Provide the (x, y) coordinate of the cell's center where the given text is located.  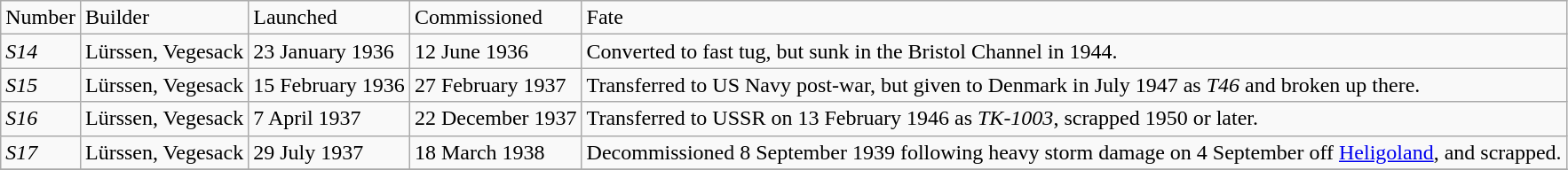
S14 (41, 51)
Decommissioned 8 September 1939 following heavy storm damage on 4 September off Heligoland, and scrapped. (1074, 152)
S17 (41, 152)
Transferred to US Navy post-war, but given to Denmark in July 1947 as T46 and broken up there. (1074, 85)
S15 (41, 85)
Transferred to USSR on 13 February 1946 as TK-1003, scrapped 1950 or later. (1074, 119)
12 June 1936 (495, 51)
Converted to fast tug, but sunk in the Bristol Channel in 1944. (1074, 51)
Launched (329, 18)
Commissioned (495, 18)
Number (41, 18)
S16 (41, 119)
22 December 1937 (495, 119)
15 February 1936 (329, 85)
Builder (163, 18)
18 March 1938 (495, 152)
29 July 1937 (329, 152)
23 January 1936 (329, 51)
27 February 1937 (495, 85)
7 April 1937 (329, 119)
Fate (1074, 18)
